Output the (x, y) coordinate of the center of the cell containing the given text.  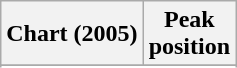
Peakposition (189, 34)
Chart (2005) (72, 34)
